Output the [X, Y] coordinate of the center of the cell containing the given text.  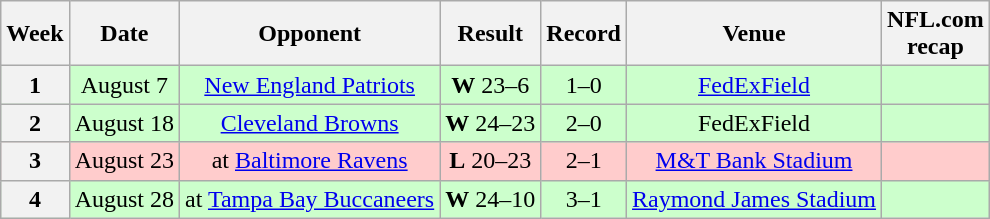
W 23–6 [490, 85]
Record [584, 34]
3 [35, 161]
2 [35, 123]
2–0 [584, 123]
Week [35, 34]
at Tampa Bay Buccaneers [310, 199]
at Baltimore Ravens [310, 161]
Date [124, 34]
New England Patriots [310, 85]
W 24–23 [490, 123]
1 [35, 85]
Venue [754, 34]
Cleveland Browns [310, 123]
August 7 [124, 85]
L 20–23 [490, 161]
August 23 [124, 161]
August 18 [124, 123]
1–0 [584, 85]
NFL.comrecap [936, 34]
Raymond James Stadium [754, 199]
M&T Bank Stadium [754, 161]
3–1 [584, 199]
Result [490, 34]
4 [35, 199]
W 24–10 [490, 199]
August 28 [124, 199]
Opponent [310, 34]
2–1 [584, 161]
